Pinpoint the cell where the given text exists, returning its [x, y] midpoint coordinate. 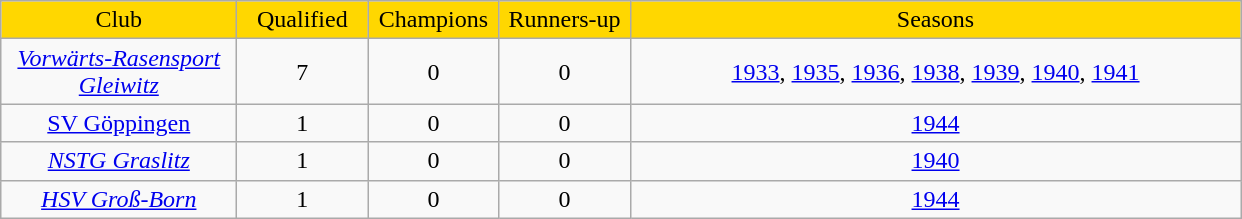
1933, 1935, 1936, 1938, 1939, 1940, 1941 [936, 72]
1940 [936, 161]
Club [119, 20]
7 [302, 72]
Champions [434, 20]
Seasons [936, 20]
Qualified [302, 20]
Runners-up [564, 20]
Vorwärts-Rasensport Gleiwitz [119, 72]
SV Göppingen [119, 123]
NSTG Graslitz [119, 161]
HSV Groß-Born [119, 199]
